Locate the cell with the specified text and output its (x, y) center coordinate. 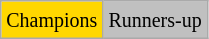
Runners-up (155, 20)
Champions (52, 20)
